Find where the given text appears and provide that cell's center as [x, y] coordinate. 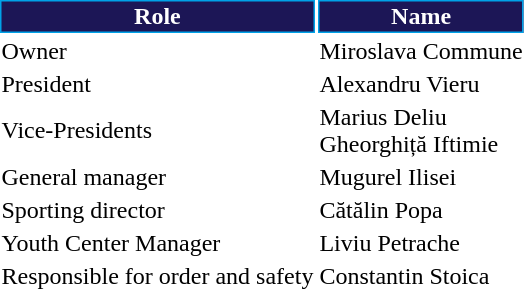
Miroslava Commune [421, 51]
Mugurel Ilisei [421, 177]
Marius Deliu Gheorghiță Iftimie [421, 130]
General manager [158, 177]
Name [421, 16]
Youth Center Manager [158, 243]
Liviu Petrache [421, 243]
Role [158, 16]
President [158, 84]
Vice-Presidents [158, 130]
Sporting director [158, 210]
Owner [158, 51]
Cătălin Popa [421, 210]
Alexandru Vieru [421, 84]
